Capture the cell that displays the provided text and extract its [X, Y] central coordinate. 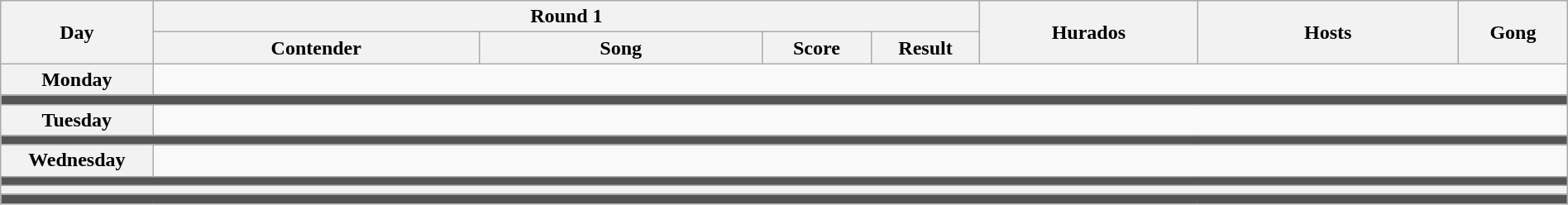
Hurados [1088, 32]
Wednesday [77, 160]
Tuesday [77, 120]
Gong [1513, 32]
Score [817, 48]
Monday [77, 79]
Result [925, 48]
Round 1 [566, 17]
Song [621, 48]
Contender [316, 48]
Hosts [1328, 32]
Day [77, 32]
